Output the [X, Y] coordinate of the center of the cell containing the given text.  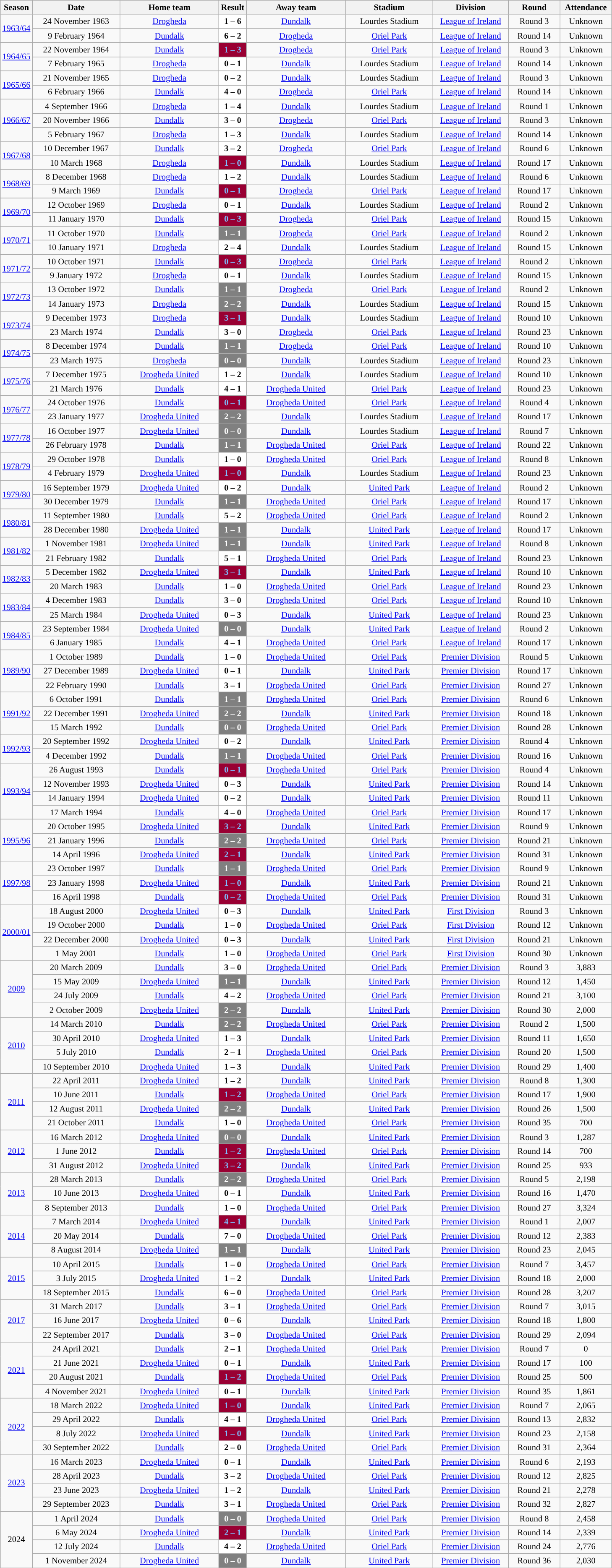
2000/01 [16, 932]
16 March 2023 [76, 1462]
20 October 1995 [76, 826]
1,800 [586, 1320]
1,900 [586, 1095]
1,300 [586, 1080]
21 January 1996 [76, 840]
26 February 1978 [76, 445]
1973/74 [16, 325]
2 – 0 [233, 1448]
6 May 2024 [76, 1532]
1 – 4 [233, 106]
1970/71 [16, 240]
2,776 [586, 1547]
2,094 [586, 1335]
5 – 1 [233, 558]
16 October 1977 [76, 431]
2,364 [586, 1448]
2,458 [586, 1518]
1967/68 [16, 155]
2,030 [586, 1561]
1982/83 [16, 579]
2,827 [586, 1504]
20 September 1992 [76, 741]
Home team [169, 7]
24 October 1976 [76, 403]
2012 [16, 1151]
0 – 6 [233, 1320]
8 December 1968 [76, 177]
0 [586, 1349]
Attendance [586, 7]
2024 [16, 1540]
2010 [16, 1046]
24 November 1963 [76, 21]
14 March 2010 [76, 1024]
5 – 2 [233, 516]
12 November 1993 [76, 784]
1974/75 [16, 353]
14 April 1996 [76, 855]
1997/98 [16, 883]
9 March 1969 [76, 191]
6 – 0 [233, 1292]
1976/77 [16, 410]
3,883 [586, 968]
24 July 2009 [76, 996]
1971/72 [16, 269]
11 October 1970 [76, 233]
2,339 [586, 1532]
2017 [16, 1321]
Round 26 [534, 1109]
Division [471, 7]
Stadium [389, 7]
14 January 1994 [76, 798]
3,100 [586, 996]
100 [586, 1363]
1969/70 [16, 212]
12 August 2011 [76, 1109]
7 December 1975 [76, 374]
1 November 1981 [76, 544]
10 June 2011 [76, 1095]
4 November 2021 [76, 1391]
12 October 1969 [76, 205]
1,470 [586, 1193]
8 December 1974 [76, 346]
2013 [16, 1193]
1 May 2001 [76, 953]
1995/96 [16, 840]
1993/94 [16, 791]
21 November 1965 [76, 78]
2011 [16, 1102]
22 December 1991 [76, 713]
26 August 1993 [76, 770]
23 June 2023 [76, 1490]
1981/82 [16, 550]
27 December 1989 [76, 671]
3,207 [586, 1292]
2,825 [586, 1476]
500 [586, 1377]
4 December 1992 [76, 756]
18 March 2022 [76, 1405]
2014 [16, 1236]
7 March 2014 [76, 1222]
28 December 1980 [76, 530]
2022 [16, 1427]
20 August 2021 [76, 1377]
11 September 1980 [76, 516]
30 September 2022 [76, 1448]
5 February 1967 [76, 134]
9 January 1972 [76, 276]
22 December 2000 [76, 939]
1,861 [586, 1391]
Round 32 [534, 1504]
2,832 [586, 1419]
2,198 [586, 1179]
933 [586, 1165]
2,383 [586, 1236]
2,158 [586, 1434]
1,650 [586, 1038]
4 February 1979 [76, 473]
7 – 0 [233, 1236]
20 May 2014 [76, 1236]
3,015 [586, 1307]
23 January 1998 [76, 883]
1965/66 [16, 85]
5 July 2010 [76, 1052]
21 February 1982 [76, 558]
1992/93 [16, 749]
Result [233, 7]
2,278 [586, 1490]
23 March 1974 [76, 332]
10 December 1967 [76, 149]
8 July 2022 [76, 1434]
1991/92 [16, 713]
30 December 1979 [76, 501]
1 – 6 [233, 21]
Round 13 [534, 1419]
2,045 [586, 1250]
24 April 2021 [76, 1349]
15 May 2009 [76, 982]
2,007 [586, 1222]
1977/78 [16, 438]
29 September 2023 [76, 1504]
2021 [16, 1370]
2023 [16, 1483]
Round [534, 7]
15 March 1992 [76, 728]
16 September 1979 [76, 488]
Round 36 [534, 1561]
25 March 1984 [76, 615]
Round 22 [534, 445]
8 August 2014 [76, 1250]
Round 20 [534, 1052]
1,450 [586, 982]
22 November 1964 [76, 50]
10 January 1971 [76, 247]
2009 [16, 989]
10 September 2010 [76, 1067]
3,457 [586, 1264]
29 April 2022 [76, 1419]
3 July 2015 [76, 1278]
6 October 1991 [76, 699]
20 November 1966 [76, 120]
1963/64 [16, 29]
1 June 2012 [76, 1151]
18 August 2000 [76, 911]
16 June 2017 [76, 1320]
21 March 1976 [76, 389]
2,193 [586, 1462]
22 February 1990 [76, 685]
31 August 2012 [76, 1165]
1,287 [586, 1137]
2,065 [586, 1405]
Round 24 [534, 1547]
3,324 [586, 1208]
1966/67 [16, 120]
2 – 4 [233, 247]
16 March 2012 [76, 1137]
1975/76 [16, 381]
20 March 2009 [76, 968]
23 September 1984 [76, 629]
10 June 2013 [76, 1193]
1968/69 [16, 184]
31 March 2017 [76, 1307]
1978/79 [16, 466]
1984/85 [16, 635]
22 April 2011 [76, 1080]
21 October 2011 [76, 1123]
6 – 2 [233, 36]
2015 [16, 1278]
11 January 1970 [76, 219]
13 October 1972 [76, 290]
23 March 1975 [76, 360]
30 April 2010 [76, 1038]
6 January 1985 [76, 643]
29 October 1978 [76, 459]
1964/65 [16, 56]
1980/81 [16, 523]
8 September 2013 [76, 1208]
1983/84 [16, 608]
1,400 [586, 1067]
1 November 2024 [76, 1561]
1972/73 [16, 296]
Date [76, 7]
Season [16, 7]
1979/80 [16, 494]
2 October 2009 [76, 1010]
16 April 1998 [76, 897]
28 March 2013 [76, 1179]
10 April 2015 [76, 1264]
Away team [296, 7]
17 March 1994 [76, 812]
1 April 2024 [76, 1518]
23 January 1977 [76, 417]
4 September 1966 [76, 106]
20 March 1983 [76, 586]
10 October 1971 [76, 261]
22 September 2017 [76, 1335]
6 February 1966 [76, 92]
23 October 1997 [76, 869]
10 March 1968 [76, 163]
21 June 2021 [76, 1363]
1989/90 [16, 671]
18 September 2015 [76, 1292]
12 July 2024 [76, 1547]
5 December 1982 [76, 572]
7 February 1965 [76, 64]
28 April 2023 [76, 1476]
19 October 2000 [76, 925]
4 December 1983 [76, 600]
9 December 1973 [76, 318]
14 January 1973 [76, 304]
1 October 1989 [76, 657]
9 February 1964 [76, 36]
